Extract the [x, y] coordinate from the center of the cell holding the provided text.  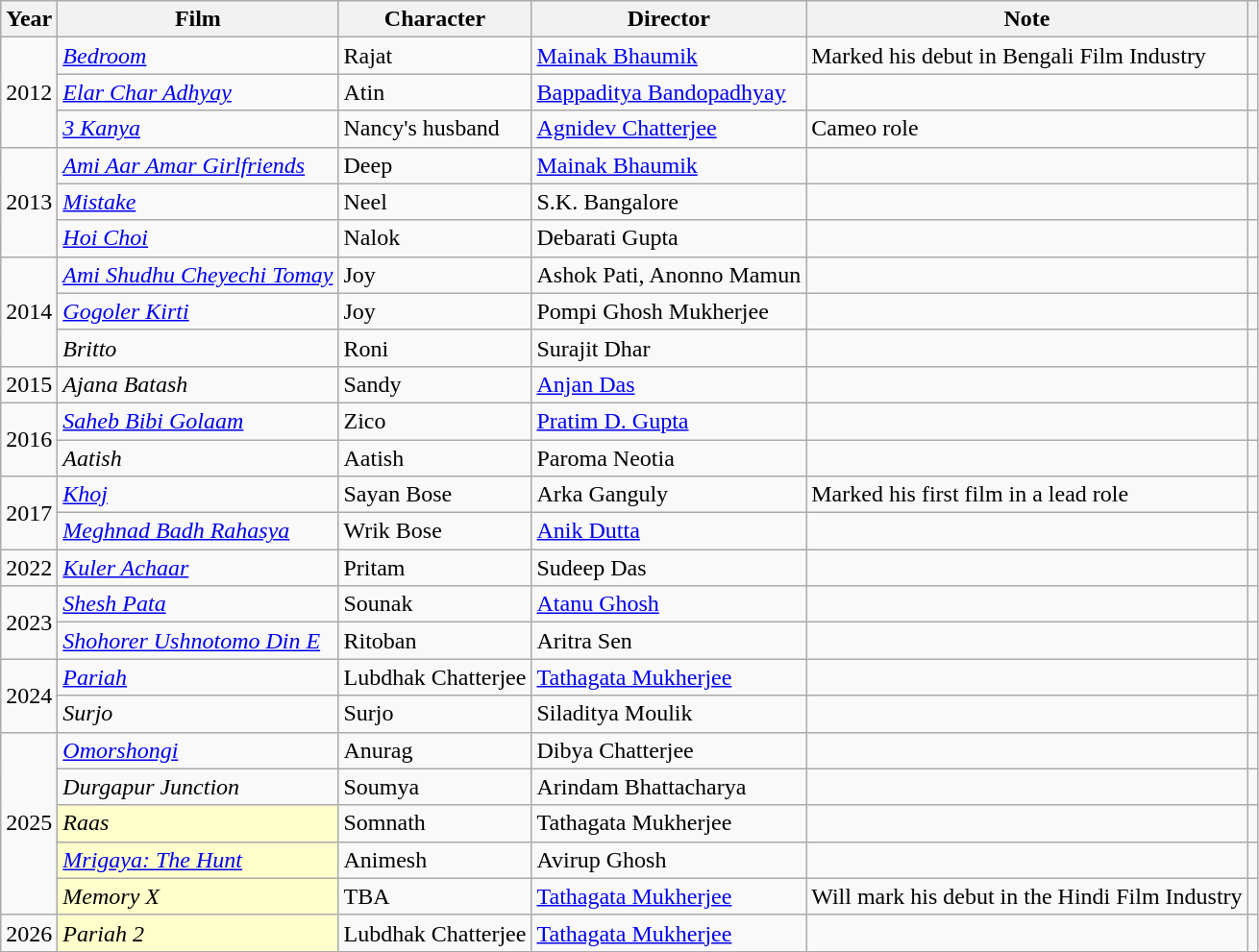
Bappaditya Bandopadhyay [669, 92]
Will mark his debut in the Hindi Film Industry [1026, 896]
Arindam Bhattacharya [669, 787]
Arka Ganguly [669, 495]
Nalok [434, 238]
Elar Char Adhyay [198, 92]
Director [669, 19]
2016 [29, 439]
Ami Aar Amar Girlfriends [198, 165]
Film [198, 19]
2023 [29, 622]
Mistake [198, 202]
Paroma Neotia [669, 458]
3 Kanya [198, 129]
Year [29, 19]
Animesh [434, 860]
Ajana Batash [198, 384]
2026 [29, 933]
Pompi Ghosh Mukherjee [669, 311]
Atin [434, 92]
Surajit Dhar [669, 348]
Marked his first film in a lead role [1026, 495]
Ritoban [434, 641]
Pariah 2 [198, 933]
Ami Shudhu Cheyechi Tomay [198, 275]
2022 [29, 568]
Somnath [434, 823]
Rajat [434, 56]
Shohorer Ushnotomo Din E [198, 641]
Britto [198, 348]
Note [1026, 19]
Sandy [434, 384]
Cameo role [1026, 129]
Sudeep Das [669, 568]
S.K. Bangalore [669, 202]
Shesh Pata [198, 604]
Anjan Das [669, 384]
Pariah [198, 677]
Ashok Pati, Anonno Mamun [669, 275]
Aritra Sen [669, 641]
Mrigaya: The Hunt [198, 860]
Bedroom [198, 56]
Atanu Ghosh [669, 604]
Siladitya Moulik [669, 714]
Anik Dutta [669, 531]
Avirup Ghosh [669, 860]
Deep [434, 165]
Zico [434, 421]
2014 [29, 311]
TBA [434, 896]
Debarati Gupta [669, 238]
Raas [198, 823]
Sayan Bose [434, 495]
Wrik Bose [434, 531]
2025 [29, 823]
2013 [29, 202]
2012 [29, 92]
Hoi Choi [198, 238]
Roni [434, 348]
Neel [434, 202]
Soumya [434, 787]
Pratim D. Gupta [669, 421]
Character [434, 19]
Pritam [434, 568]
2017 [29, 513]
2015 [29, 384]
Meghnad Badh Rahasya [198, 531]
Omorshongi [198, 750]
Dibya Chatterjee [669, 750]
Durgapur Junction [198, 787]
Agnidev Chatterjee [669, 129]
Nancy's husband [434, 129]
Gogoler Kirti [198, 311]
Khoj [198, 495]
Memory X [198, 896]
Saheb Bibi Golaam [198, 421]
Anurag [434, 750]
Sounak [434, 604]
Kuler Achaar [198, 568]
Marked his debut in Bengali Film Industry [1026, 56]
2024 [29, 696]
